Return the [x, y] coordinate for the center point of the cell that contains the specified text.  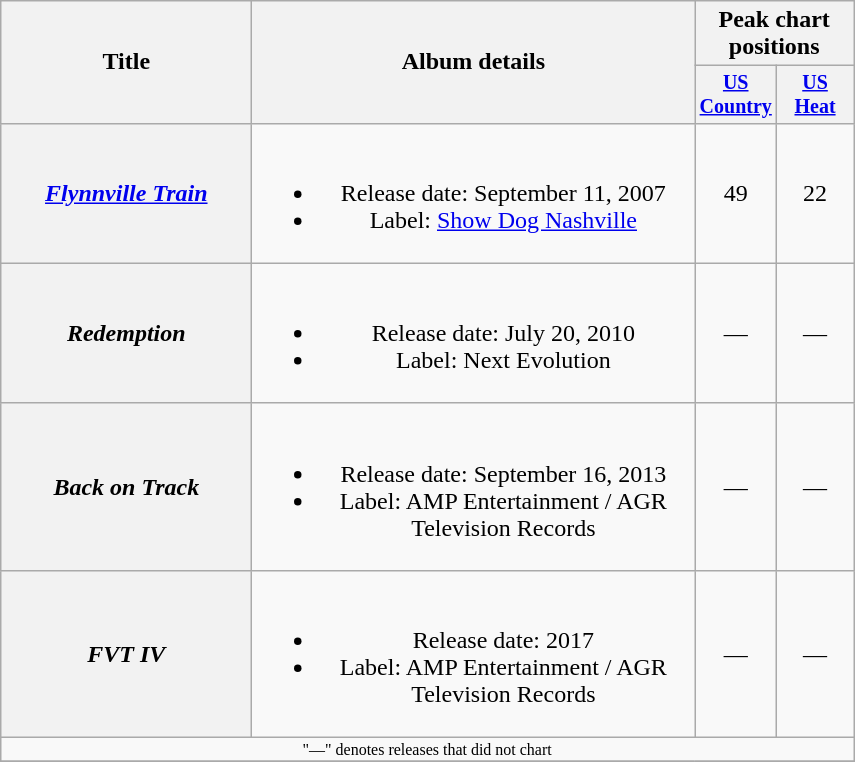
49 [736, 193]
Release date: September 16, 2013Label: AMP Entertainment / AGR Television Records [474, 486]
FVT IV [126, 654]
USHeat [816, 94]
Album details [474, 62]
"—" denotes releases that did not chart [428, 750]
Release date: July 20, 2010Label: Next Evolution [474, 333]
Release date: 2017Label: AMP Entertainment / AGR Television Records [474, 654]
22 [816, 193]
Peak chartpositions [774, 34]
Redemption [126, 333]
Back on Track [126, 486]
US Country [736, 94]
Title [126, 62]
Flynnville Train [126, 193]
Release date: September 11, 2007Label: Show Dog Nashville [474, 193]
